Find where the given text appears and provide that cell's center as [x, y] coordinate. 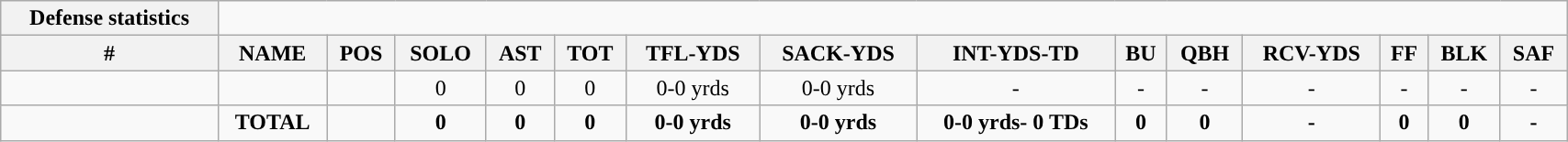
TFL-YDS [693, 53]
Defense statistics [110, 18]
TOTAL [272, 123]
SOLO [441, 53]
NAME [272, 53]
AST [520, 53]
FF [1404, 53]
RCV-YDS [1312, 53]
0-0 yrds- 0 TDs [1016, 123]
SAF [1533, 53]
BU [1141, 53]
TOT [590, 53]
POS [361, 53]
INT-YDS-TD [1016, 53]
# [110, 53]
BLK [1464, 53]
QBH [1204, 53]
SACK-YDS [838, 53]
